Provide the [x, y] coordinate of the cell's center where the given text is located.  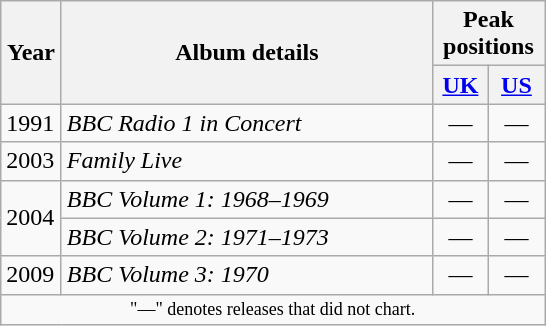
Year [32, 52]
"—" denotes releases that did not chart. [273, 310]
Peak positions [488, 34]
BBC Volume 1: 1968–1969 [246, 199]
Album details [246, 52]
BBC Radio 1 in Concert [246, 123]
2009 [32, 275]
2004 [32, 218]
Family Live [246, 161]
US [516, 85]
UK [460, 85]
BBC Volume 3: 1970 [246, 275]
2003 [32, 161]
1991 [32, 123]
BBC Volume 2: 1971–1973 [246, 237]
